Detect which cell encompasses the target text, then output its [x, y] center coordinate. 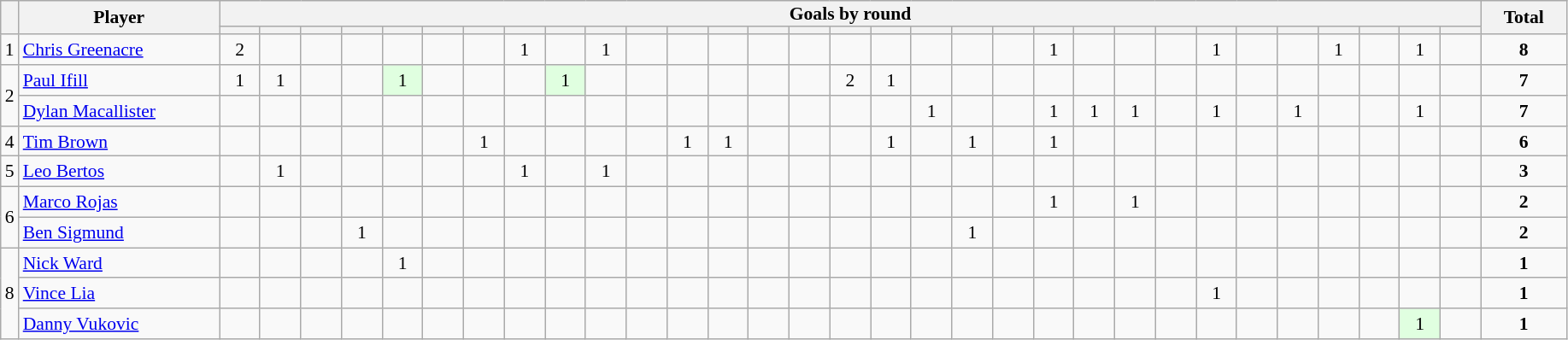
Paul Ifill [120, 80]
5 [10, 172]
Total [1524, 18]
Dylan Macallister [120, 111]
Danny Vukovic [120, 324]
Marco Rojas [120, 202]
Leo Bertos [120, 172]
4 [10, 142]
Goals by round [850, 14]
3 [1524, 172]
Tim Brown [120, 142]
Chris Greenacre [120, 50]
Vince Lia [120, 294]
Nick Ward [120, 263]
Ben Sigmund [120, 233]
Player [120, 18]
